From the cell containing the given text, extract its center point as (x, y) coordinate. 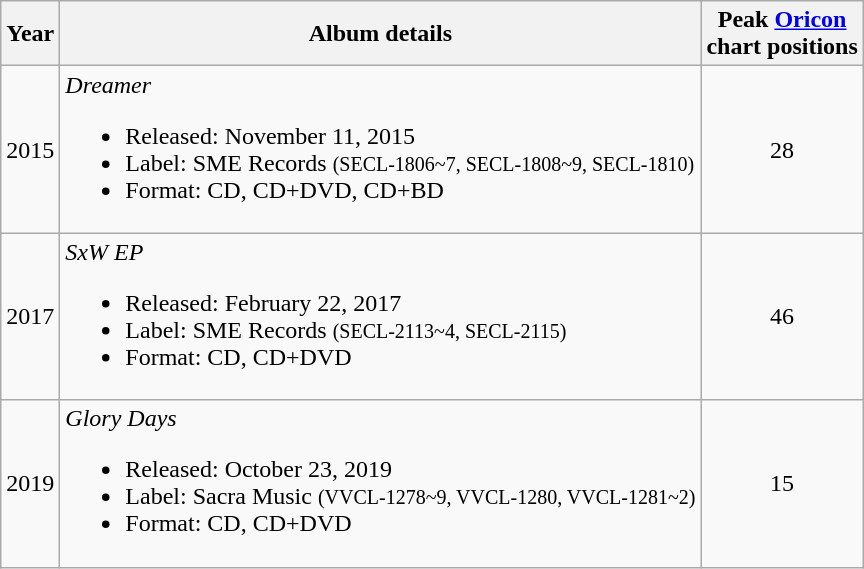
SxW EPReleased: February 22, 2017Label: SME Records (SECL-2113~4, SECL-2115)Format: CD, CD+DVD (380, 316)
Year (30, 34)
15 (782, 484)
28 (782, 150)
Glory DaysReleased: October 23, 2019Label: Sacra Music (VVCL-1278~9, VVCL-1280, VVCL-1281~2)Format: CD, CD+DVD (380, 484)
2019 (30, 484)
Album details (380, 34)
2017 (30, 316)
2015 (30, 150)
DreamerReleased: November 11, 2015Label: SME Records (SECL-1806~7, SECL-1808~9, SECL-1810)Format: CD, CD+DVD, CD+BD (380, 150)
46 (782, 316)
Peak Oricon chart positions (782, 34)
